Capture the cell that displays the provided text and extract its [x, y] central coordinate. 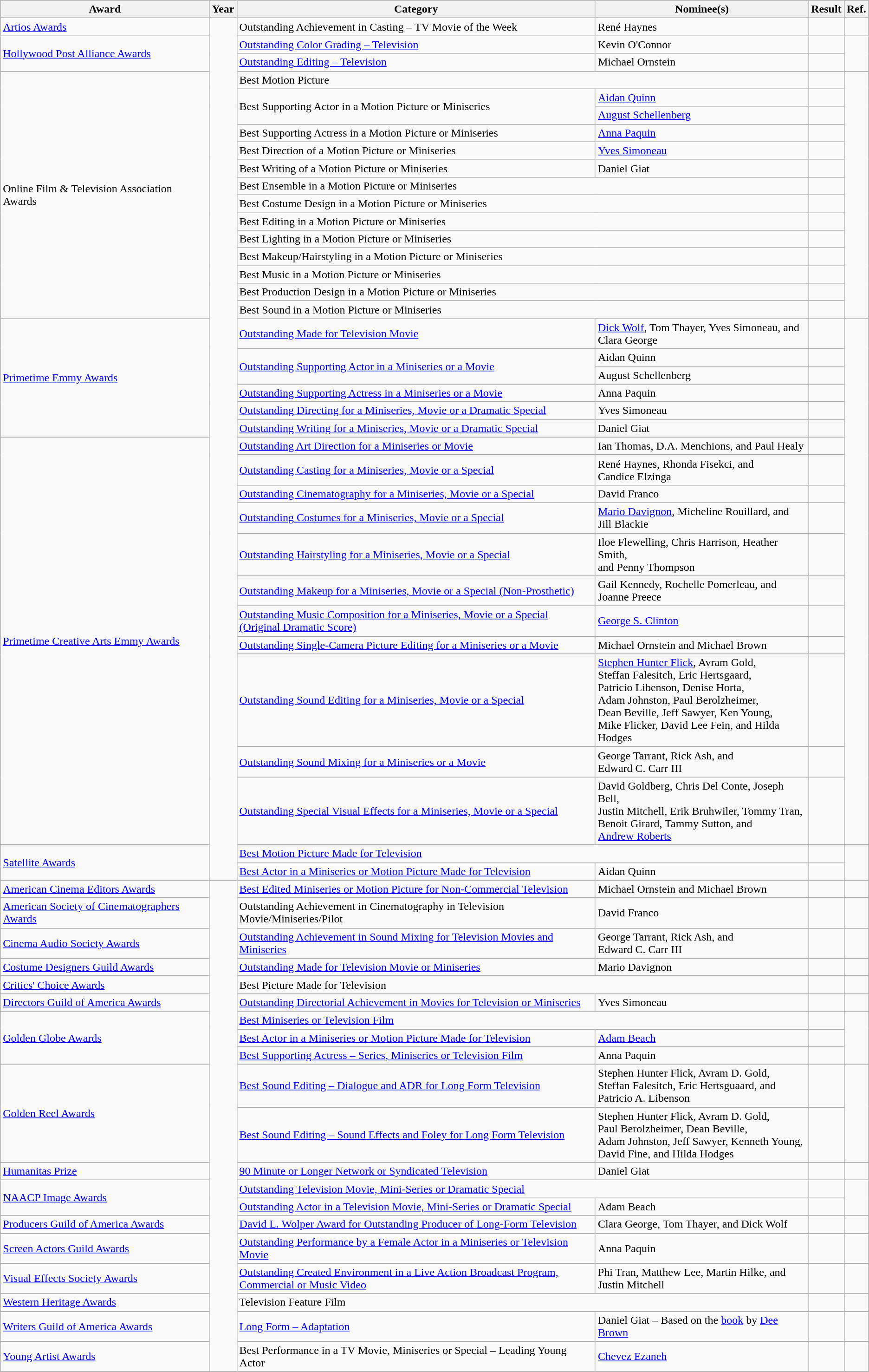
Outstanding Made for Television Movie [416, 333]
Outstanding Supporting Actress in a Miniseries or a Movie [416, 393]
Gail Kennedy, Rochelle Pomerleau, and Joanne Preece [702, 591]
Best Writing of a Motion Picture or Miniseries [416, 168]
Outstanding Special Visual Effects for a Miniseries, Movie or a Special [416, 811]
Outstanding Created Environment in a Live Action Broadcast Program, Commercial or Music Video [416, 1278]
Outstanding Achievement in Sound Mixing for Television Movies and Miniseries [416, 943]
Visual Effects Society Awards [105, 1278]
Artios Awards [105, 27]
Best Music in a Motion Picture or Miniseries [523, 274]
Ref. [856, 9]
Best Supporting Actress in a Motion Picture or Miniseries [416, 133]
Primetime Creative Arts Emmy Awards [105, 641]
Nominee(s) [702, 9]
Outstanding Single-Camera Picture Editing for a Miniseries or a Movie [416, 645]
Outstanding Cinematography for a Miniseries, Movie or a Special [416, 494]
Best Supporting Actor in a Motion Picture or Miniseries [416, 106]
Outstanding Sound Editing for a Miniseries, Movie or a Special [416, 700]
Iloe Flewelling, Chris Harrison, Heather Smith, and Penny Thompson [702, 555]
Ian Thomas, D.A. Menchions, and Paul Healy [702, 446]
Best Picture Made for Television [523, 985]
Best Editing in a Motion Picture or Miniseries [523, 222]
Outstanding Achievement in Casting – TV Movie of the Week [416, 27]
Critics' Choice Awards [105, 985]
Best Production Design in a Motion Picture or Miniseries [523, 292]
Primetime Emmy Awards [105, 378]
Producers Guild of America Awards [105, 1224]
George S. Clinton [702, 621]
Costume Designers Guild Awards [105, 967]
Outstanding Supporting Actor in a Miniseries or a Movie [416, 366]
Outstanding Achievement in Cinematography in Television Movie/Miniseries/Pilot [416, 913]
Golden Reel Awards [105, 1114]
Best Edited Miniseries or Motion Picture for Non-Commercial Television [416, 889]
Result [826, 9]
Best Supporting Actress – Series, Miniseries or Television Film [416, 1056]
René Haynes, Rhonda Fisekci, and Candice Elzinga [702, 470]
Cinema Audio Society Awards [105, 943]
Best Direction of a Motion Picture or Miniseries [416, 150]
Screen Actors Guild Awards [105, 1248]
Stephen Hunter Flick, Avram D. Gold, Steffan Falesitch, Eric Hertsguaard, and Patricio A. Libenson [702, 1086]
American Cinema Editors Awards [105, 889]
Television Feature Film [523, 1302]
Outstanding Performance by a Female Actor in a Miniseries or Television Movie [416, 1248]
David L. Wolper Award for Outstanding Producer of Long-Form Television [416, 1224]
Humanitas Prize [105, 1171]
Stephen Hunter Flick, Avram D. Gold, Paul Berolzheimer, Dean Beville, Adam Johnston, Jeff Sawyer, Kenneth Young, David Fine, and Hilda Hodges [702, 1135]
Outstanding Directing for a Miniseries, Movie or a Dramatic Special [416, 411]
David Goldberg, Chris Del Conte, Joseph Bell, Justin Mitchell, Erik Bruhwiler, Tommy Tran, Benoit Girard, Tammy Sutton, and Andrew Roberts [702, 811]
Golden Globe Awards [105, 1038]
Outstanding Writing for a Miniseries, Movie or a Dramatic Special [416, 428]
Mario Davignon [702, 967]
Best Lighting in a Motion Picture or Miniseries [523, 239]
Online Film & Television Association Awards [105, 195]
Daniel Giat – Based on the book by Dee Brown [702, 1326]
Best Makeup/Hairstyling in a Motion Picture or Miniseries [523, 257]
Outstanding Sound Mixing for a Miniseries or a Movie [416, 762]
Chevez Ezaneh [702, 1356]
Best Sound Editing – Dialogue and ADR for Long Form Television [416, 1086]
NAACP Image Awards [105, 1198]
Year [223, 9]
Outstanding Music Composition for a Miniseries, Movie or a Special (Original Dramatic Score) [416, 621]
Phi Tran, Matthew Lee, Martin Hilke, and Justin Mitchell [702, 1278]
Michael Ornstein [702, 62]
Dick Wolf, Tom Thayer, Yves Simoneau, and Clara George [702, 333]
Kevin O'Connor [702, 45]
Clara George, Tom Thayer, and Dick Wolf [702, 1224]
Satellite Awards [105, 862]
90 Minute or Longer Network or Syndicated Television [416, 1171]
American Society of Cinematographers Awards [105, 913]
Outstanding Art Direction for a Miniseries or Movie [416, 446]
Best Sound Editing – Sound Effects and Foley for Long Form Television [416, 1135]
Long Form – Adaptation [416, 1326]
Outstanding Costumes for a Miniseries, Movie or a Special [416, 517]
René Haynes [702, 27]
Award [105, 9]
Best Ensemble in a Motion Picture or Miniseries [523, 186]
Best Miniseries or Television Film [523, 1020]
Outstanding Television Movie, Mini-Series or Dramatic Special [523, 1189]
Outstanding Actor in a Television Movie, Mini-Series or Dramatic Special [416, 1207]
Outstanding Directorial Achievement in Movies for Television or Miniseries [416, 1002]
Outstanding Hairstyling for a Miniseries, Movie or a Special [416, 555]
Outstanding Makeup for a Miniseries, Movie or a Special (Non-Prosthetic) [416, 591]
Outstanding Editing – Television [416, 62]
Best Performance in a TV Movie, Miniseries or Special – Leading Young Actor [416, 1356]
Best Sound in a Motion Picture or Miniseries [523, 310]
Outstanding Made for Television Movie or Miniseries [416, 967]
Best Costume Design in a Motion Picture or Miniseries [523, 203]
Hollywood Post Alliance Awards [105, 53]
Outstanding Color Grading – Television [416, 45]
Category [416, 9]
Western Heritage Awards [105, 1302]
Directors Guild of America Awards [105, 1002]
Outstanding Casting for a Miniseries, Movie or a Special [416, 470]
Best Motion Picture Made for Television [523, 854]
Best Motion Picture [523, 80]
Young Artist Awards [105, 1356]
Writers Guild of America Awards [105, 1326]
Mario Davignon, Micheline Rouillard, and Jill Blackie [702, 517]
